Capture the cell that displays the provided text and extract its [x, y] central coordinate. 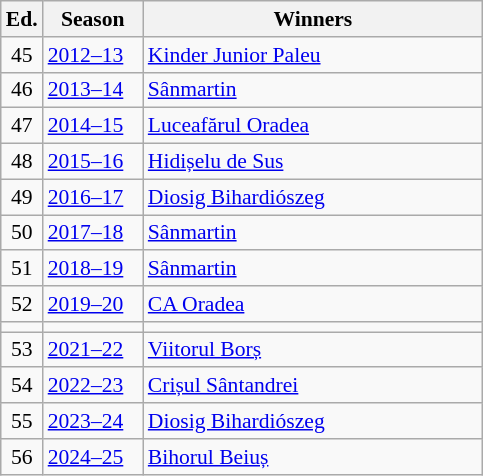
2018–19 [93, 269]
2012–13 [93, 55]
55 [22, 421]
46 [22, 90]
49 [22, 197]
2019–20 [93, 304]
2016–17 [93, 197]
Season [93, 19]
50 [22, 233]
Viitorul Borș [313, 350]
51 [22, 269]
54 [22, 386]
2014–15 [93, 126]
52 [22, 304]
2023–24 [93, 421]
CA Oradea [313, 304]
Hidișelu de Sus [313, 162]
2021–22 [93, 350]
56 [22, 457]
2022–23 [93, 386]
2017–18 [93, 233]
Ed. [22, 19]
Kinder Junior Paleu [313, 55]
47 [22, 126]
Winners [313, 19]
Bihorul Beiuș [313, 457]
Luceafărul Oradea [313, 126]
Crișul Sântandrei [313, 386]
2015–16 [93, 162]
45 [22, 55]
2024–25 [93, 457]
2013–14 [93, 90]
53 [22, 350]
48 [22, 162]
